Output the [x, y] coordinate of the center of the cell containing the given text.  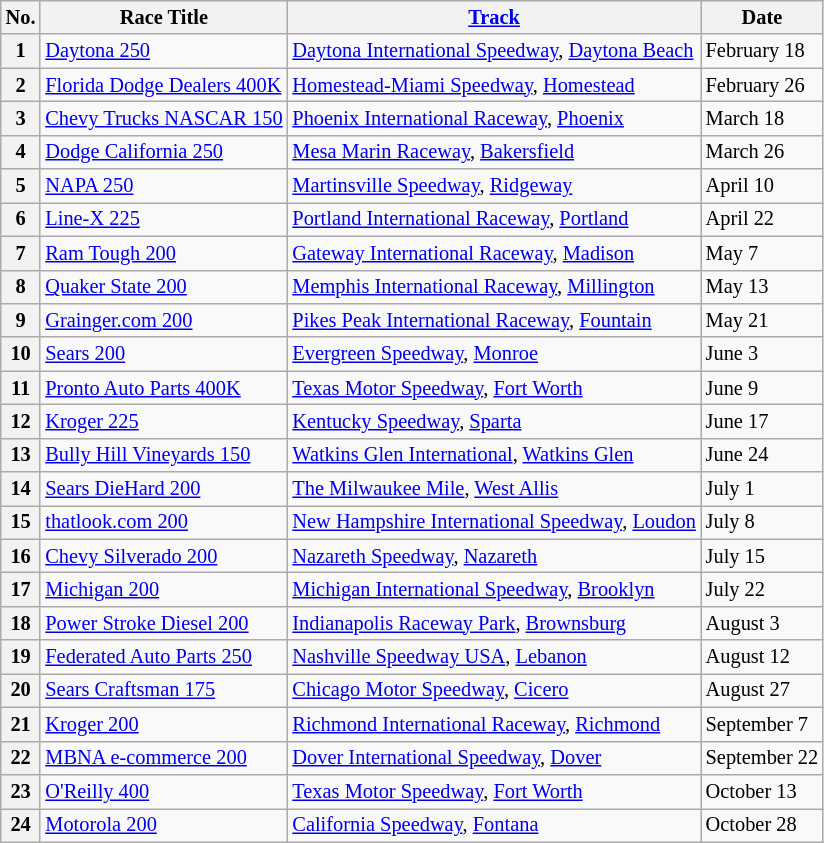
Chevy Trucks NASCAR 150 [164, 118]
Motorola 200 [164, 825]
Richmond International Raceway, Richmond [494, 724]
August 3 [762, 623]
1 [21, 51]
August 12 [762, 657]
Evergreen Speedway, Monroe [494, 354]
9 [21, 320]
4 [21, 152]
Kentucky Speedway, Sparta [494, 421]
16 [21, 556]
12 [21, 421]
May 13 [762, 287]
14 [21, 489]
June 17 [762, 421]
20 [21, 690]
2 [21, 85]
October 13 [762, 791]
Sears DieHard 200 [164, 489]
8 [21, 287]
March 18 [762, 118]
Federated Auto Parts 250 [164, 657]
Michigan 200 [164, 589]
Chevy Silverado 200 [164, 556]
New Hampshire International Speedway, Loudon [494, 522]
June 3 [762, 354]
Michigan International Speedway, Brooklyn [494, 589]
Quaker State 200 [164, 287]
Sears Craftsman 175 [164, 690]
April 22 [762, 219]
February 26 [762, 85]
The Milwaukee Mile, West Allis [494, 489]
6 [21, 219]
Nazareth Speedway, Nazareth [494, 556]
18 [21, 623]
July 8 [762, 522]
No. [21, 17]
Ram Tough 200 [164, 253]
February 18 [762, 51]
Pikes Peak International Raceway, Fountain [494, 320]
July 22 [762, 589]
Line-X 225 [164, 219]
thatlook.com 200 [164, 522]
Grainger.com 200 [164, 320]
21 [21, 724]
Memphis International Raceway, Millington [494, 287]
MBNA e-commerce 200 [164, 758]
Nashville Speedway USA, Lebanon [494, 657]
3 [21, 118]
September 7 [762, 724]
Dover International Speedway, Dover [494, 758]
Florida Dodge Dealers 400K [164, 85]
July 1 [762, 489]
NAPA 250 [164, 186]
Pronto Auto Parts 400K [164, 388]
10 [21, 354]
Phoenix International Raceway, Phoenix [494, 118]
Mesa Marin Raceway, Bakersfield [494, 152]
March 26 [762, 152]
5 [21, 186]
Sears 200 [164, 354]
Daytona International Speedway, Daytona Beach [494, 51]
15 [21, 522]
Race Title [164, 17]
11 [21, 388]
Gateway International Raceway, Madison [494, 253]
Date [762, 17]
23 [21, 791]
May 7 [762, 253]
19 [21, 657]
Martinsville Speedway, Ridgeway [494, 186]
October 28 [762, 825]
Dodge California 250 [164, 152]
Bully Hill Vineyards 150 [164, 455]
Kroger 200 [164, 724]
Indianapolis Raceway Park, Brownsburg [494, 623]
17 [21, 589]
22 [21, 758]
California Speedway, Fontana [494, 825]
September 22 [762, 758]
Kroger 225 [164, 421]
April 10 [762, 186]
Watkins Glen International, Watkins Glen [494, 455]
Daytona 250 [164, 51]
Portland International Raceway, Portland [494, 219]
Homestead-Miami Speedway, Homestead [494, 85]
13 [21, 455]
August 27 [762, 690]
July 15 [762, 556]
24 [21, 825]
Chicago Motor Speedway, Cicero [494, 690]
June 9 [762, 388]
May 21 [762, 320]
June 24 [762, 455]
Track [494, 17]
Power Stroke Diesel 200 [164, 623]
O'Reilly 400 [164, 791]
7 [21, 253]
